Determine the (X, Y) coordinate at the center of the cell enclosing the given text.  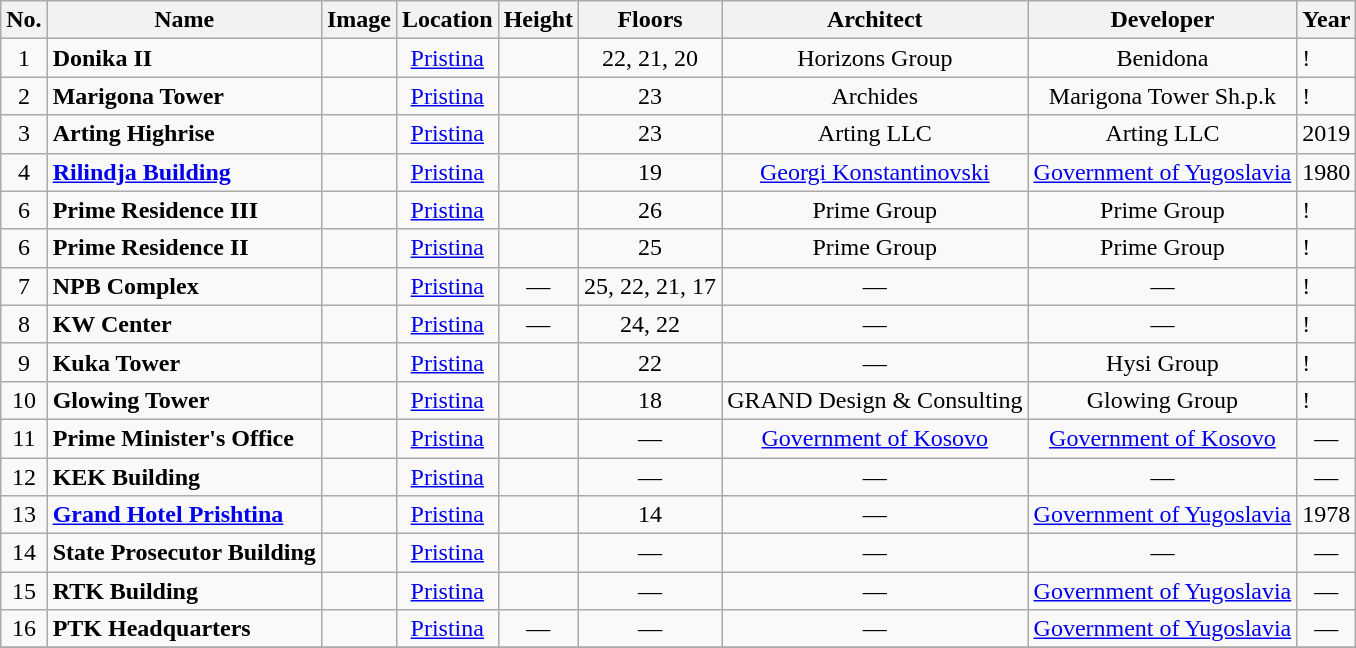
PTK Headquarters (184, 629)
Prime Residence II (184, 248)
Archides (875, 96)
KW Center (184, 324)
Year (1326, 20)
8 (24, 324)
24, 22 (650, 324)
GRAND Design & Consulting (875, 400)
11 (24, 438)
NPB Complex (184, 286)
2019 (1326, 134)
Image (358, 20)
Arting Highrise (184, 134)
Glowing Tower (184, 400)
Prime Residence III (184, 210)
7 (24, 286)
Prime Minister's Office (184, 438)
1980 (1326, 172)
2 (24, 96)
1 (24, 58)
9 (24, 362)
Hysi Group (1162, 362)
10 (24, 400)
Developer (1162, 20)
Benidona (1162, 58)
Kuka Tower (184, 362)
3 (24, 134)
Georgi Konstantinovski (875, 172)
16 (24, 629)
1978 (1326, 515)
Marigona Tower (184, 96)
Floors (650, 20)
RTK Building (184, 591)
Grand Hotel Prishtina (184, 515)
Donika II (184, 58)
4 (24, 172)
State Prosecutor Building (184, 553)
15 (24, 591)
No. (24, 20)
Glowing Group (1162, 400)
KEK Building (184, 477)
25 (650, 248)
Rilindja Building (184, 172)
18 (650, 400)
Location (447, 20)
22, 21, 20 (650, 58)
25, 22, 21, 17 (650, 286)
Name (184, 20)
19 (650, 172)
22 (650, 362)
26 (650, 210)
Marigona Tower Sh.p.k (1162, 96)
Architect (875, 20)
13 (24, 515)
Horizons Group (875, 58)
12 (24, 477)
Height (538, 20)
